Extract the [x, y] coordinate from the center of the cell holding the provided text.  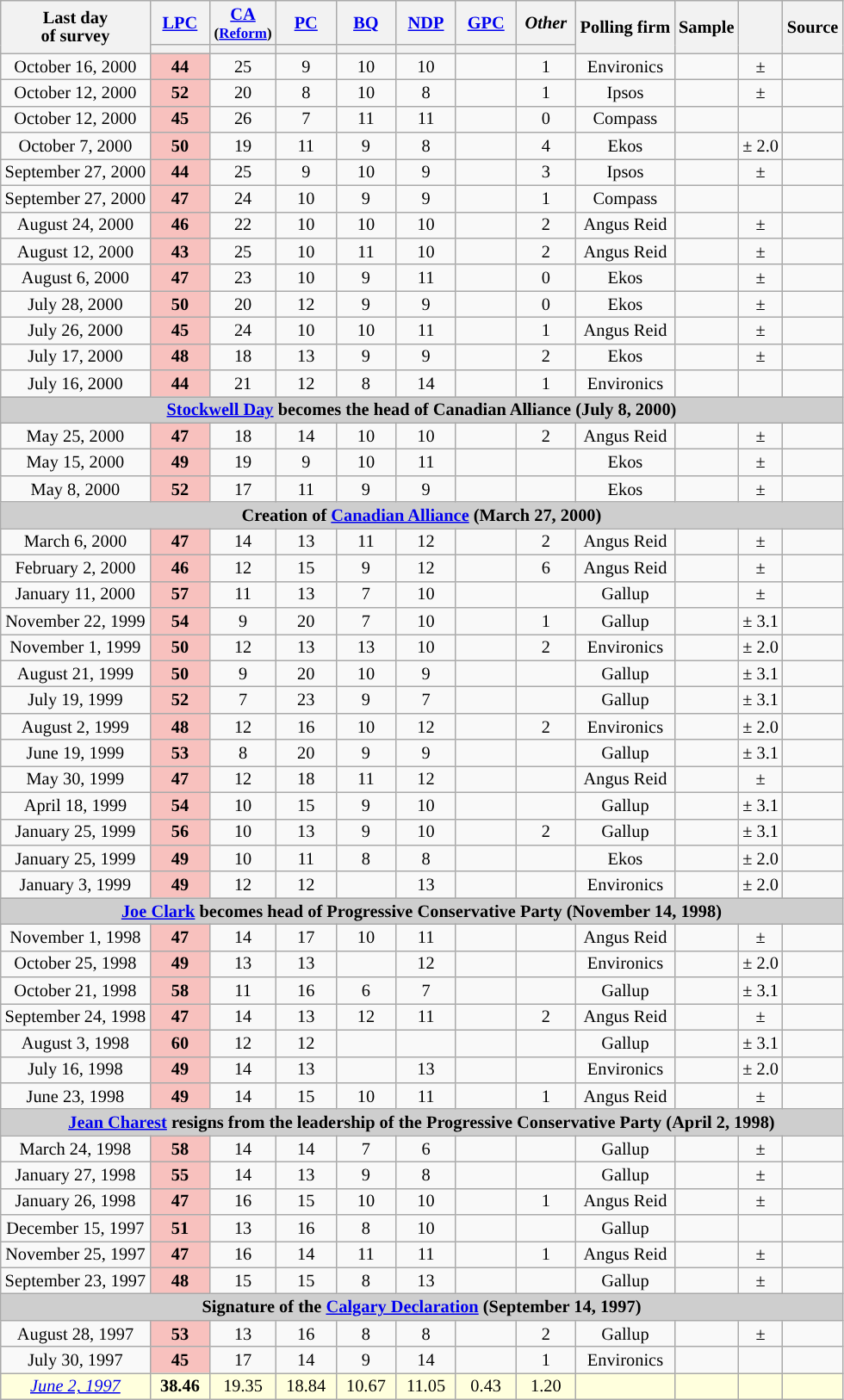
August 6, 2000 [76, 277]
January 27, 1998 [76, 1174]
GPC [486, 22]
57 [180, 594]
November 1, 1999 [76, 647]
21 [243, 384]
February 2, 2000 [76, 568]
November 1, 1998 [76, 937]
July 17, 2000 [76, 356]
August 21, 1999 [76, 673]
August 12, 2000 [76, 251]
June 23, 1998 [76, 1095]
July 16, 1998 [76, 1069]
January 3, 1999 [76, 885]
January 11, 2000 [76, 594]
NDP [426, 22]
Other [546, 22]
Joe Clark becomes head of Progressive Conservative Party (November 14, 1998) [422, 911]
PC [306, 22]
CA (Reform) [243, 22]
56 [180, 832]
43 [180, 251]
Signature of the Calgary Declaration (September 14, 1997) [422, 1307]
June 2, 1997 [76, 1386]
August 2, 1999 [76, 727]
March 6, 2000 [76, 541]
August 24, 2000 [76, 226]
May 25, 2000 [76, 436]
November 22, 1999 [76, 620]
November 25, 1997 [76, 1254]
18.84 [306, 1386]
October 21, 1998 [76, 990]
Sample [706, 26]
July 30, 1997 [76, 1360]
Last day of survey [76, 26]
10.67 [366, 1386]
June 19, 1999 [76, 753]
26 [243, 119]
January 26, 1998 [76, 1202]
August 28, 1997 [76, 1333]
July 28, 2000 [76, 305]
May 8, 2000 [76, 489]
19.35 [243, 1386]
1.20 [546, 1386]
55 [180, 1174]
BQ [366, 22]
38.46 [180, 1386]
11.05 [426, 1386]
May 15, 2000 [76, 463]
Source [813, 26]
Polling firm [625, 26]
Creation of Canadian Alliance (March 27, 2000) [422, 515]
October 25, 1998 [76, 964]
July 19, 1999 [76, 699]
July 16, 2000 [76, 384]
22 [243, 226]
September 23, 1997 [76, 1281]
July 26, 2000 [76, 331]
October 16, 2000 [76, 67]
August 3, 1998 [76, 1044]
April 18, 1999 [76, 806]
October 7, 2000 [76, 146]
60 [180, 1044]
0.43 [486, 1386]
Stockwell Day becomes the head of Canadian Alliance (July 8, 2000) [422, 410]
December 15, 1997 [76, 1228]
4 [546, 146]
51 [180, 1228]
March 24, 1998 [76, 1149]
May 30, 1999 [76, 778]
September 24, 1998 [76, 1016]
Jean Charest resigns from the leadership of the Progressive Conservative Party (April 2, 1998) [422, 1123]
LPC [180, 22]
3 [546, 172]
